Identify which cell holds the provided text, then report its (X, Y) central coordinate. 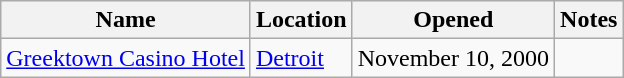
Detroit (301, 58)
Opened (453, 20)
Notes (589, 20)
November 10, 2000 (453, 58)
Location (301, 20)
Greektown Casino Hotel (126, 58)
Name (126, 20)
